Pinpoint the cell where the given text exists, returning its [x, y] midpoint coordinate. 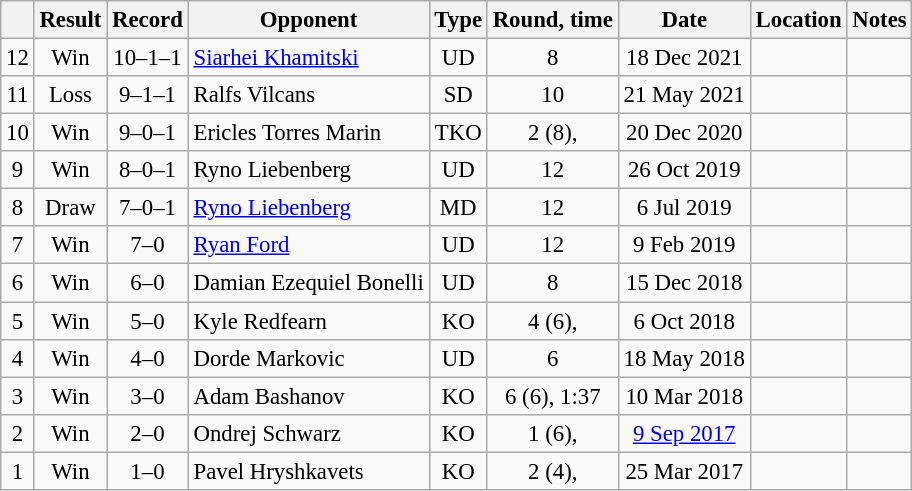
Draw [70, 208]
6 (6), 1:37 [552, 396]
9 Sep 2017 [684, 433]
Notes [880, 20]
10 Mar 2018 [684, 396]
Opponent [308, 20]
Location [798, 20]
9–0–1 [148, 133]
6–0 [148, 283]
Dorde Markovic [308, 358]
6 Jul 2019 [684, 208]
3 [18, 396]
2–0 [148, 433]
Type [458, 20]
4 (6), [552, 321]
MD [458, 208]
7 [18, 245]
Ondrej Schwarz [308, 433]
5 [18, 321]
SD [458, 95]
7–0–1 [148, 208]
21 May 2021 [684, 95]
Damian Ezequiel Bonelli [308, 283]
TKO [458, 133]
2 (4), [552, 471]
8–0–1 [148, 170]
9–1–1 [148, 95]
Record [148, 20]
20 Dec 2020 [684, 133]
2 [18, 433]
Pavel Hryshkavets [308, 471]
Loss [70, 95]
Round, time [552, 20]
Siarhei Khamitski [308, 58]
18 May 2018 [684, 358]
7–0 [148, 245]
9 Feb 2019 [684, 245]
10–1–1 [148, 58]
6 Oct 2018 [684, 321]
Kyle Redfearn [308, 321]
11 [18, 95]
25 Mar 2017 [684, 471]
2 (8), [552, 133]
15 Dec 2018 [684, 283]
4–0 [148, 358]
9 [18, 170]
3–0 [148, 396]
26 Oct 2019 [684, 170]
4 [18, 358]
Date [684, 20]
18 Dec 2021 [684, 58]
Ralfs Vilcans [308, 95]
Ericles Torres Marin [308, 133]
Adam Bashanov [308, 396]
1 (6), [552, 433]
1–0 [148, 471]
5–0 [148, 321]
1 [18, 471]
Result [70, 20]
Ryan Ford [308, 245]
